For the text-containing cell, return its midpoint in (x, y) coordinate format. 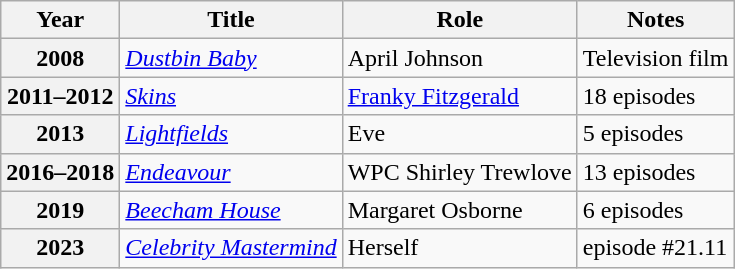
5 episodes (656, 134)
6 episodes (656, 210)
Margaret Osborne (460, 210)
2016–2018 (60, 172)
Eve (460, 134)
Dustbin Baby (231, 58)
2013 (60, 134)
Role (460, 20)
Beecham House (231, 210)
Celebrity Mastermind (231, 248)
WPC Shirley Trewlove (460, 172)
Herself (460, 248)
Notes (656, 20)
2023 (60, 248)
Endeavour (231, 172)
18 episodes (656, 96)
Year (60, 20)
Skins (231, 96)
2019 (60, 210)
Television film (656, 58)
Title (231, 20)
Franky Fitzgerald (460, 96)
13 episodes (656, 172)
Lightfields (231, 134)
episode #21.11 (656, 248)
2011–2012 (60, 96)
2008 (60, 58)
April Johnson (460, 58)
